Output the (X, Y) coordinate of the center of the cell containing the given text.  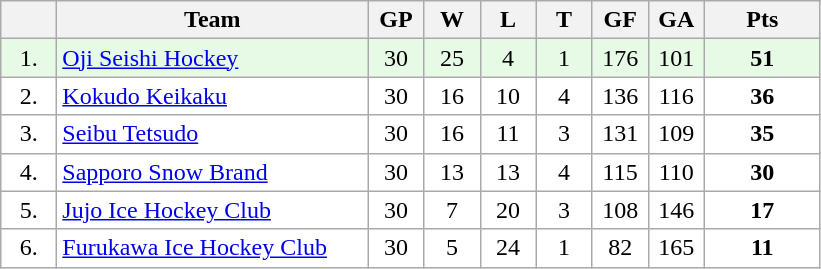
131 (620, 134)
25 (452, 58)
L (508, 20)
101 (676, 58)
2. (29, 96)
Furukawa Ice Hockey Club (212, 248)
GP (396, 20)
4. (29, 172)
115 (620, 172)
GA (676, 20)
24 (508, 248)
136 (620, 96)
20 (508, 210)
5 (452, 248)
176 (620, 58)
Sapporo Snow Brand (212, 172)
Seibu Tetsudo (212, 134)
Kokudo Keikaku (212, 96)
GF (620, 20)
36 (762, 96)
108 (620, 210)
17 (762, 210)
5. (29, 210)
Team (212, 20)
T (564, 20)
82 (620, 248)
Oji Seishi Hockey (212, 58)
Pts (762, 20)
110 (676, 172)
6. (29, 248)
35 (762, 134)
51 (762, 58)
116 (676, 96)
165 (676, 248)
109 (676, 134)
3. (29, 134)
7 (452, 210)
146 (676, 210)
10 (508, 96)
W (452, 20)
1. (29, 58)
Jujo Ice Hockey Club (212, 210)
